Determine the (x, y) coordinate at the center of the cell enclosing the given text.  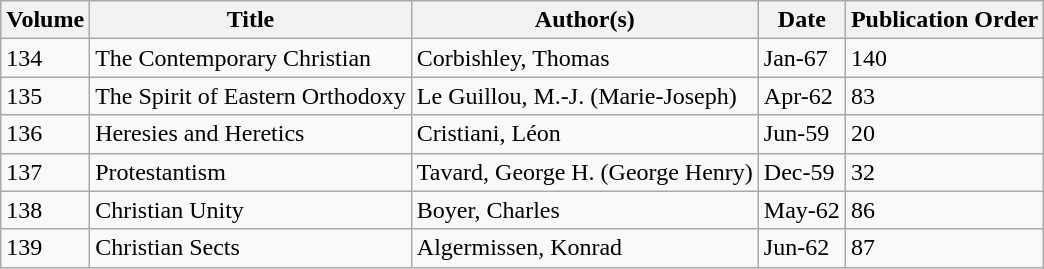
Jun-59 (802, 134)
May-62 (802, 210)
32 (944, 172)
139 (46, 248)
140 (944, 58)
Publication Order (944, 20)
134 (46, 58)
20 (944, 134)
86 (944, 210)
The Contemporary Christian (251, 58)
Tavard, George H. (George Henry) (584, 172)
Date (802, 20)
83 (944, 96)
135 (46, 96)
87 (944, 248)
Apr-62 (802, 96)
Title (251, 20)
136 (46, 134)
Christian Sects (251, 248)
138 (46, 210)
Author(s) (584, 20)
Volume (46, 20)
Heresies and Heretics (251, 134)
137 (46, 172)
Cristiani, Léon (584, 134)
Le Guillou, M.-J. (Marie-Joseph) (584, 96)
Dec-59 (802, 172)
Boyer, Charles (584, 210)
Jun-62 (802, 248)
Corbishley, Thomas (584, 58)
Protestantism (251, 172)
The Spirit of Eastern Orthodoxy (251, 96)
Jan-67 (802, 58)
Algermissen, Konrad (584, 248)
Christian Unity (251, 210)
